From the cell containing the given text, extract its center point as [X, Y] coordinate. 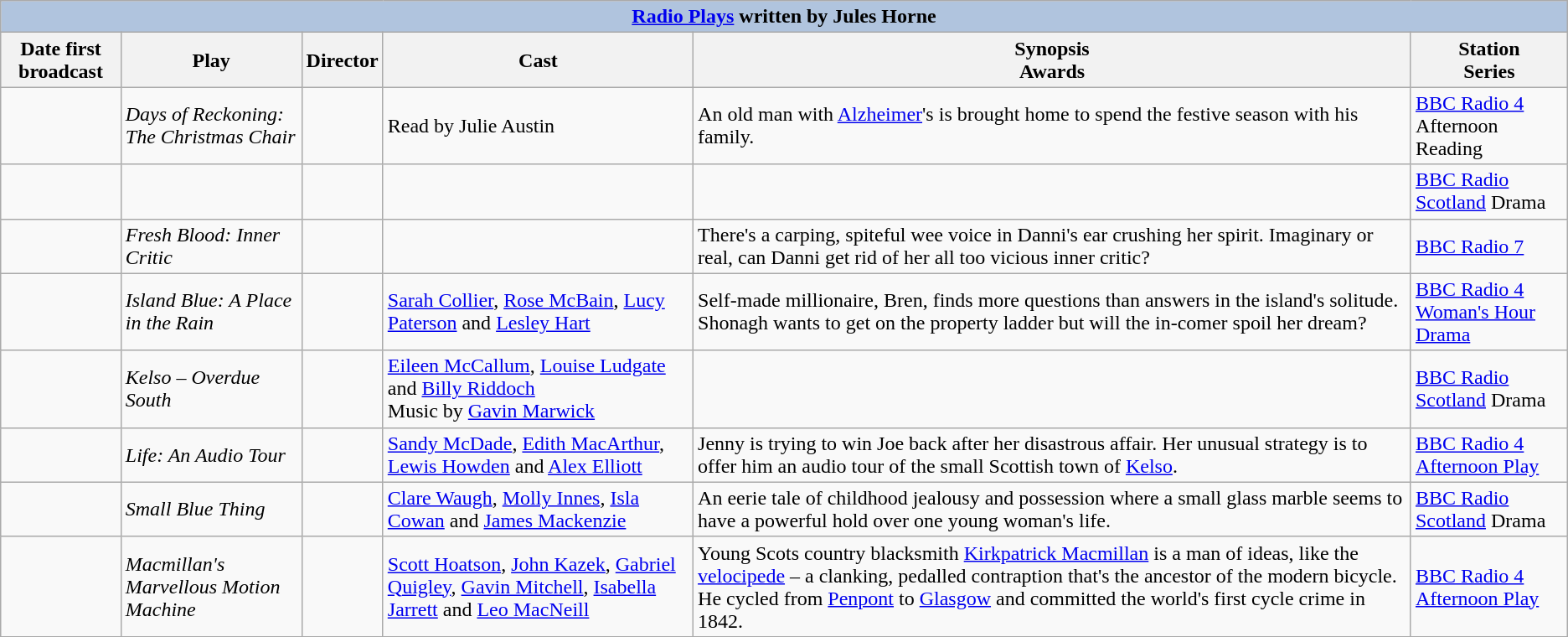
BBC Radio 7 [1489, 246]
There's a carping, spiteful wee voice in Danni's ear crushing her spirit. Imaginary or real, can Danni get rid of her all too vicious inner critic? [1052, 246]
Eileen McCallum, Louise Ludgate and Billy RiddochMusic by Gavin Marwick [538, 389]
SynopsisAwards [1052, 60]
Play [211, 60]
Fresh Blood: Inner Critic [211, 246]
Macmillan's Marvellous Motion Machine [211, 587]
Cast [538, 60]
Small Blue Thing [211, 510]
Sarah Collier, Rose McBain, Lucy Paterson and Lesley Hart [538, 312]
Life: An Audio Tour [211, 454]
Scott Hoatson, John Kazek, Gabriel Quigley, Gavin Mitchell, Isabella Jarrett and Leo MacNeill [538, 587]
An eerie tale of childhood jealousy and possession where a small glass marble seems to have a powerful hold over one young woman's life. [1052, 510]
BBC Radio 4 Woman's Hour Drama [1489, 312]
Director [342, 60]
Sandy McDade, Edith MacArthur, Lewis Howden and Alex Elliott [538, 454]
BBC Radio 4 Afternoon Reading [1489, 126]
Clare Waugh, Molly Innes, Isla Cowan and James Mackenzie [538, 510]
Date first broadcast [61, 60]
Days of Reckoning: The Christmas Chair [211, 126]
Jenny is trying to win Joe back after her disastrous affair. Her unusual strategy is to offer him an audio tour of the small Scottish town of Kelso. [1052, 454]
Read by Julie Austin [538, 126]
StationSeries [1489, 60]
An old man with Alzheimer's is brought home to spend the festive season with his family. [1052, 126]
Radio Plays written by Jules Horne [784, 17]
Kelso – Overdue South [211, 389]
Island Blue: A Place in the Rain [211, 312]
